Find where the given text appears and provide that cell's center as [X, Y] coordinate. 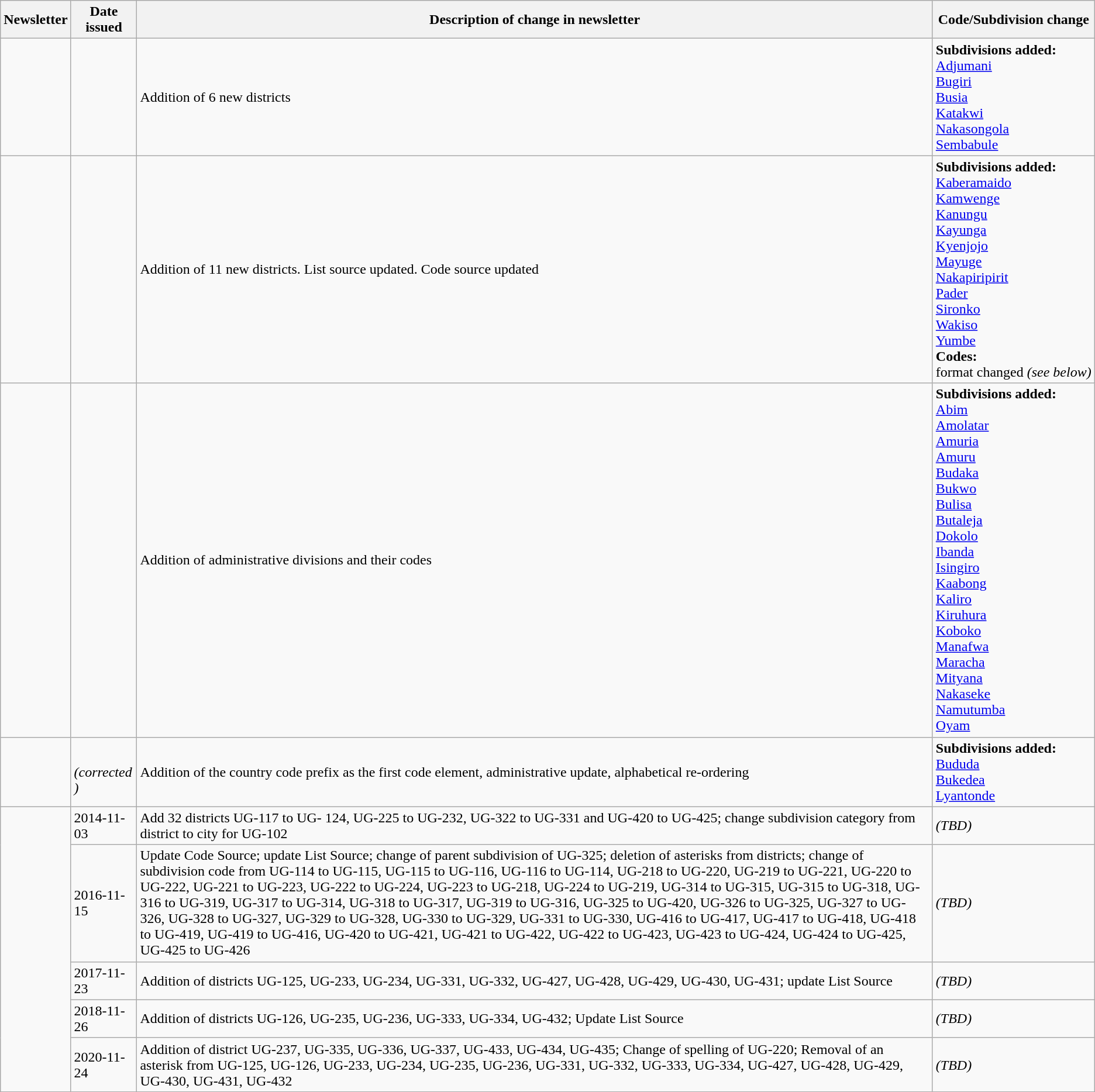
Description of change in newsletter [535, 20]
Date issued [104, 20]
2017-11-23 [104, 980]
Addition of administrative divisions and their codes [535, 560]
Code/Subdivision change [1013, 20]
Newsletter [36, 20]
Subdivisions added: Kaberamaido Kamwenge Kanungu Kayunga Kyenjojo Mayuge Nakapiripirit Pader Sironko Wakiso Yumbe Codes: format changed (see below) [1013, 269]
2016-11-15 [104, 903]
Subdivisions added: Adjumani Bugiri Busia Katakwi Nakasongola Sembabule [1013, 97]
Addition of 11 new districts. List source updated. Code source updated [535, 269]
Addition of 6 new districts [535, 97]
Subdivisions added: Bududa Bukedea Lyantonde [1013, 772]
2018-11-26 [104, 1019]
Addition of districts UG-125, UG-233, UG-234, UG-331, UG-332, UG-427, UG-428, UG-429, UG-430, UG-431; update List Source [535, 980]
Addition of districts UG-126, UG-235, UG-236, UG-333, UG-334, UG-432; Update List Source [535, 1019]
Addition of the country code prefix as the first code element, administrative update, alphabetical re-ordering [535, 772]
(corrected ) [104, 772]
2014-11-03 [104, 826]
2020-11-24 [104, 1065]
